Detect which cell encompasses the target text, then output its [X, Y] center coordinate. 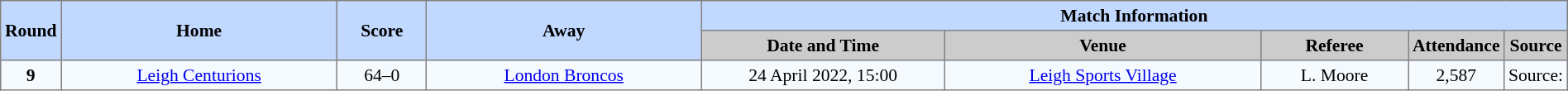
Home [199, 31]
Source [1536, 45]
Attendance [1456, 45]
Away [564, 31]
London Broncos [564, 75]
Score [382, 31]
2,587 [1456, 75]
Date and Time [824, 45]
Round [31, 31]
L. Moore [1334, 75]
Referee [1334, 45]
Leigh Centurions [199, 75]
Source: [1536, 75]
Match Information [1135, 16]
24 April 2022, 15:00 [824, 75]
9 [31, 75]
64–0 [382, 75]
Leigh Sports Village [1103, 75]
Venue [1103, 45]
